Return the [x, y] coordinate for the center point of the cell that contains the specified text.  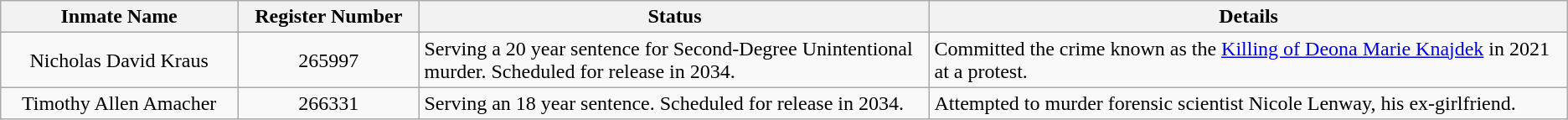
Committed the crime known as the Killing of Deona Marie Knajdek in 2021 at a protest. [1248, 60]
Attempted to murder forensic scientist Nicole Lenway, his ex-girlfriend. [1248, 103]
Status [675, 17]
Nicholas David Kraus [119, 60]
Register Number [328, 17]
Serving a 20 year sentence for Second-Degree Unintentional murder. Scheduled for release in 2034. [675, 60]
265997 [328, 60]
Serving an 18 year sentence. Scheduled for release in 2034. [675, 103]
Timothy Allen Amacher [119, 103]
266331 [328, 103]
Details [1248, 17]
Inmate Name [119, 17]
